Output the (x, y) coordinate of the center of the cell containing the given text.  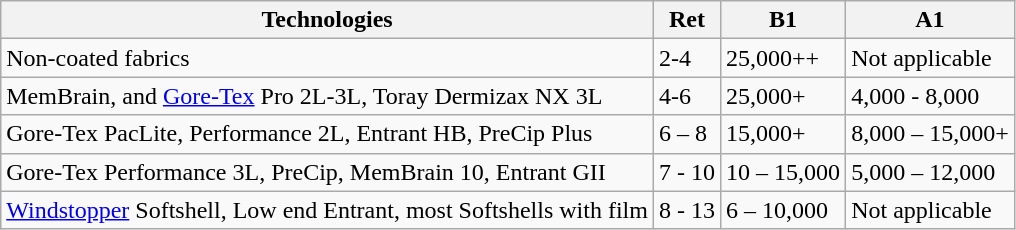
Windstopper Softshell, Low end Entrant, most Softshells with film (328, 210)
2-4 (686, 58)
Non-coated fabrics (328, 58)
5,000 – 12,000 (930, 172)
8 - 13 (686, 210)
Gore-Tex PacLite, Performance 2L, Entrant HB, PreCip Plus (328, 134)
25,000++ (784, 58)
A1 (930, 20)
Ret (686, 20)
Gore-Tex Performance 3L, PreCip, MemBrain 10, Entrant GII (328, 172)
7 - 10 (686, 172)
8,000 – 15,000+ (930, 134)
6 – 10,000 (784, 210)
6 – 8 (686, 134)
MemBrain, and Gore-Tex Pro 2L-3L, Toray Dermizax NX 3L (328, 96)
4,000 - 8,000 (930, 96)
25,000+ (784, 96)
B1 (784, 20)
10 – 15,000 (784, 172)
4-6 (686, 96)
Technologies (328, 20)
15,000+ (784, 134)
